Determine the [x, y] coordinate at the center of the cell enclosing the given text.  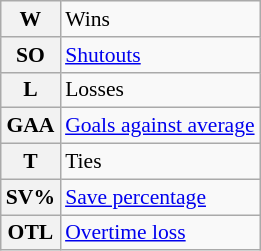
Save percentage [160, 197]
SV% [30, 197]
W [30, 19]
GAA [30, 126]
OTL [30, 233]
Shutouts [160, 55]
SO [30, 55]
Losses [160, 90]
Goals against average [160, 126]
Ties [160, 162]
L [30, 90]
T [30, 162]
Wins [160, 19]
Overtime loss [160, 233]
